For the text-containing cell, return its midpoint in (X, Y) coordinate format. 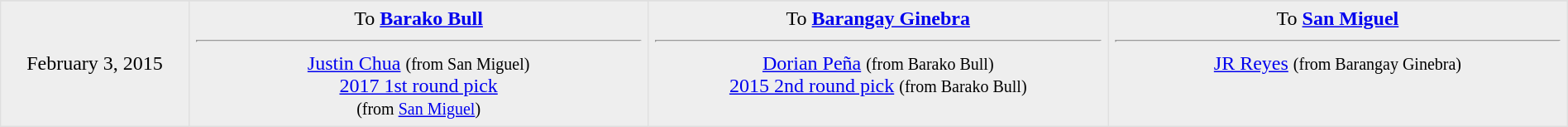
To Barako BullJustin Chua (from San Miguel)2017 1st round pick(from San Miguel) (418, 64)
To San MiguelJR Reyes (from Barangay Ginebra) (1338, 64)
To Barangay GinebraDorian Peña (from Barako Bull)2015 2nd round pick (from Barako Bull) (878, 64)
February 3, 2015 (95, 64)
